Return the (x, y) coordinate for the center point of the cell that contains the specified text.  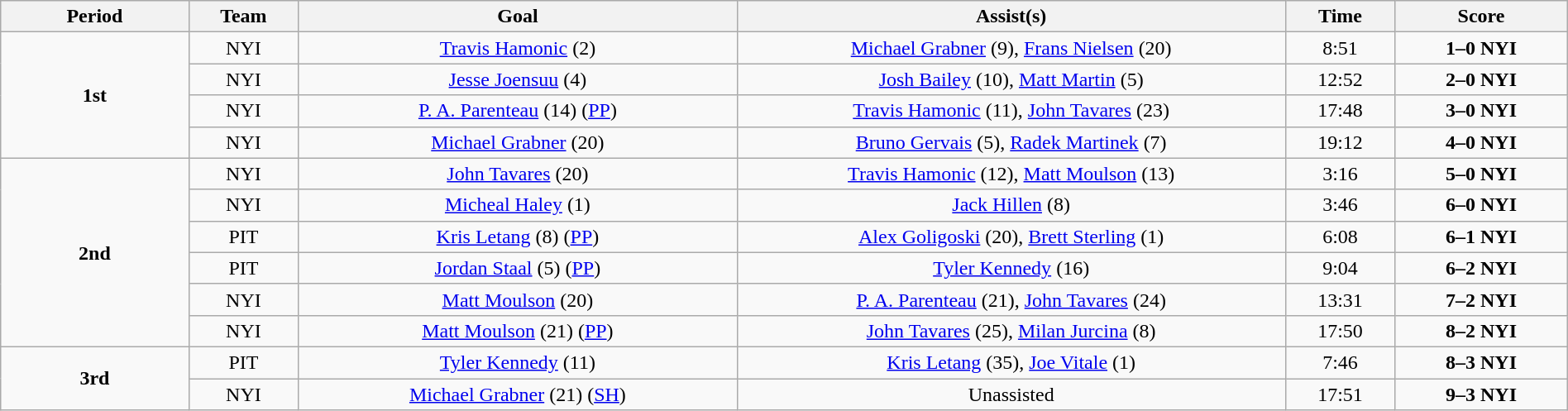
3:46 (1340, 205)
Period (94, 17)
Goal (518, 17)
3rd (94, 378)
Travis Hamonic (12), Matt Moulson (13) (1011, 174)
Team (243, 17)
7–2 NYI (1481, 299)
1–0 NYI (1481, 48)
9:04 (1340, 268)
19:12 (1340, 142)
Assist(s) (1011, 17)
Score (1481, 17)
Kris Letang (8) (PP) (518, 237)
8–3 NYI (1481, 362)
Michael Grabner (21) (SH) (518, 394)
17:51 (1340, 394)
1st (94, 95)
2nd (94, 252)
Jack Hillen (8) (1011, 205)
6–1 NYI (1481, 237)
2–0 NYI (1481, 79)
P. A. Parenteau (14) (PP) (518, 111)
3–0 NYI (1481, 111)
Bruno Gervais (5), Radek Martinek (7) (1011, 142)
7:46 (1340, 362)
Jesse Joensuu (4) (518, 79)
Michael Grabner (9), Frans Nielsen (20) (1011, 48)
6–2 NYI (1481, 268)
Kris Letang (35), Joe Vitale (1) (1011, 362)
Travis Hamonic (2) (518, 48)
6–0 NYI (1481, 205)
Matt Moulson (20) (518, 299)
Michael Grabner (20) (518, 142)
8:51 (1340, 48)
John Tavares (25), Milan Jurcina (8) (1011, 331)
12:52 (1340, 79)
Unassisted (1011, 394)
17:50 (1340, 331)
5–0 NYI (1481, 174)
Micheal Haley (1) (518, 205)
Alex Goligoski (20), Brett Sterling (1) (1011, 237)
Josh Bailey (10), Matt Martin (5) (1011, 79)
John Tavares (20) (518, 174)
13:31 (1340, 299)
Travis Hamonic (11), John Tavares (23) (1011, 111)
Tyler Kennedy (16) (1011, 268)
9–3 NYI (1481, 394)
6:08 (1340, 237)
Matt Moulson (21) (PP) (518, 331)
Tyler Kennedy (11) (518, 362)
8–2 NYI (1481, 331)
P. A. Parenteau (21), John Tavares (24) (1011, 299)
Jordan Staal (5) (PP) (518, 268)
3:16 (1340, 174)
Time (1340, 17)
4–0 NYI (1481, 142)
17:48 (1340, 111)
